Output the (x, y) coordinate of the center of the cell containing the given text.  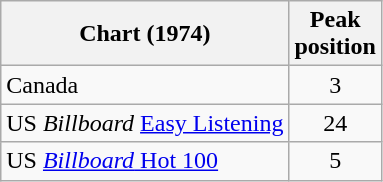
5 (335, 161)
US Billboard Easy Listening (145, 123)
Canada (145, 85)
US Billboard Hot 100 (145, 161)
3 (335, 85)
24 (335, 123)
Peakposition (335, 34)
Chart (1974) (145, 34)
